Identify which cell holds the provided text, then report its (X, Y) central coordinate. 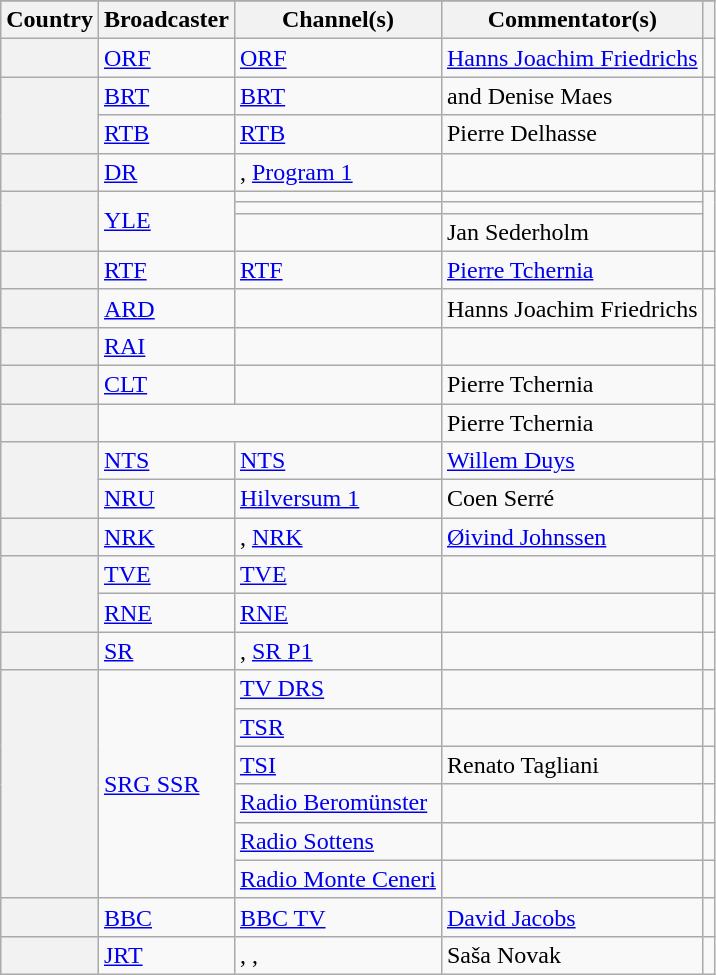
TV DRS (338, 689)
, SR P1 (338, 651)
DR (166, 172)
SR (166, 651)
Saša Novak (572, 955)
Coen Serré (572, 499)
Country (50, 20)
BBC (166, 917)
Commentator(s) (572, 20)
David Jacobs (572, 917)
Willem Duys (572, 461)
Renato Tagliani (572, 765)
Øivind Johnssen (572, 537)
JRT (166, 955)
, NRK (338, 537)
and Denise Maes (572, 96)
NRK (166, 537)
Jan Sederholm (572, 232)
TSR (338, 727)
Broadcaster (166, 20)
CLT (166, 384)
Radio Sottens (338, 841)
ARD (166, 308)
BBC TV (338, 917)
TSI (338, 765)
Hilversum 1 (338, 499)
Channel(s) (338, 20)
Radio Beromünster (338, 803)
NRU (166, 499)
Radio Monte Ceneri (338, 879)
YLE (166, 221)
, , (338, 955)
RAI (166, 346)
, Program 1 (338, 172)
Pierre Delhasse (572, 134)
SRG SSR (166, 784)
